Pinpoint the cell where the given text exists, returning its [x, y] midpoint coordinate. 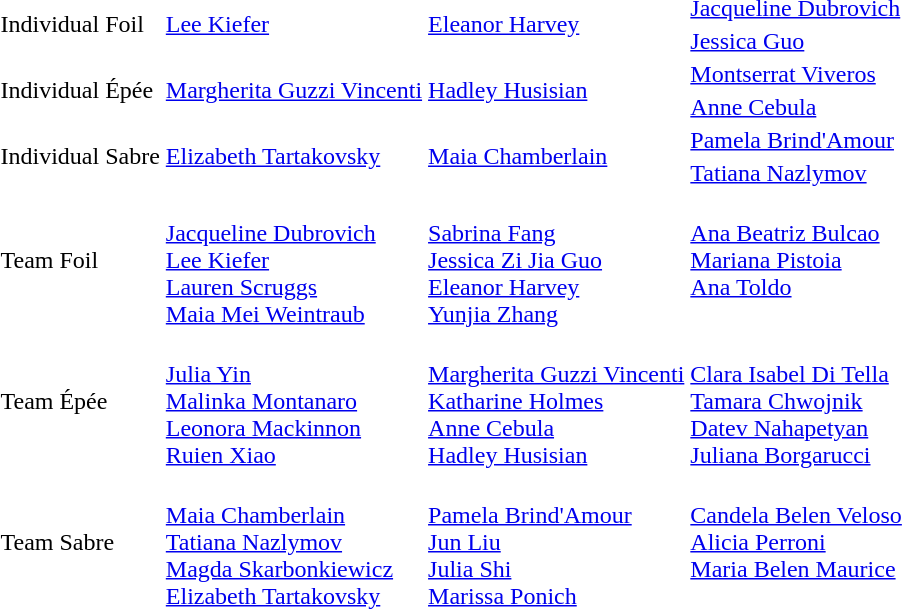
Sabrina FangJessica Zi Jia GuoEleanor HarveyYunjia Zhang [556, 260]
Margherita Guzzi Vincenti [294, 90]
Margherita Guzzi VincentiKatharine HolmesAnne CebulaHadley Husisian [556, 401]
Hadley Husisian [556, 90]
Elizabeth Tartakovsky [294, 156]
Jacqueline DubrovichLee KieferLauren ScruggsMaia Mei Weintraub [294, 260]
Julia YinMalinka MontanaroLeonora MackinnonRuien Xiao [294, 401]
Maia Chamberlain [556, 156]
